Identify which cell holds the provided text, then report its [x, y] central coordinate. 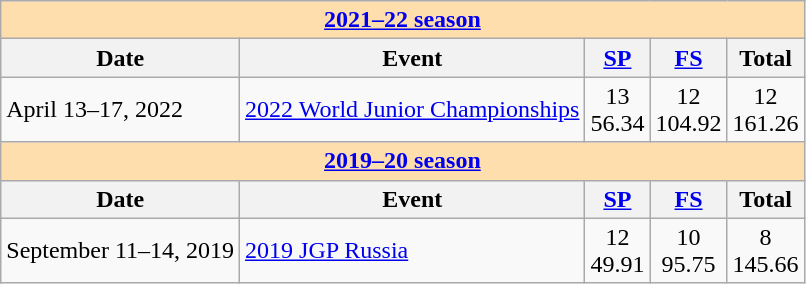
2022 World Junior Championships [412, 110]
10 95.75 [688, 250]
12 49.91 [618, 250]
12 161.26 [766, 110]
2021–22 season [402, 20]
8 145.66 [766, 250]
September 11–14, 2019 [120, 250]
2019–20 season [402, 161]
April 13–17, 2022 [120, 110]
13 56.34 [618, 110]
2019 JGP Russia [412, 250]
12 104.92 [688, 110]
